Output the (X, Y) coordinate of the center of the cell containing the given text.  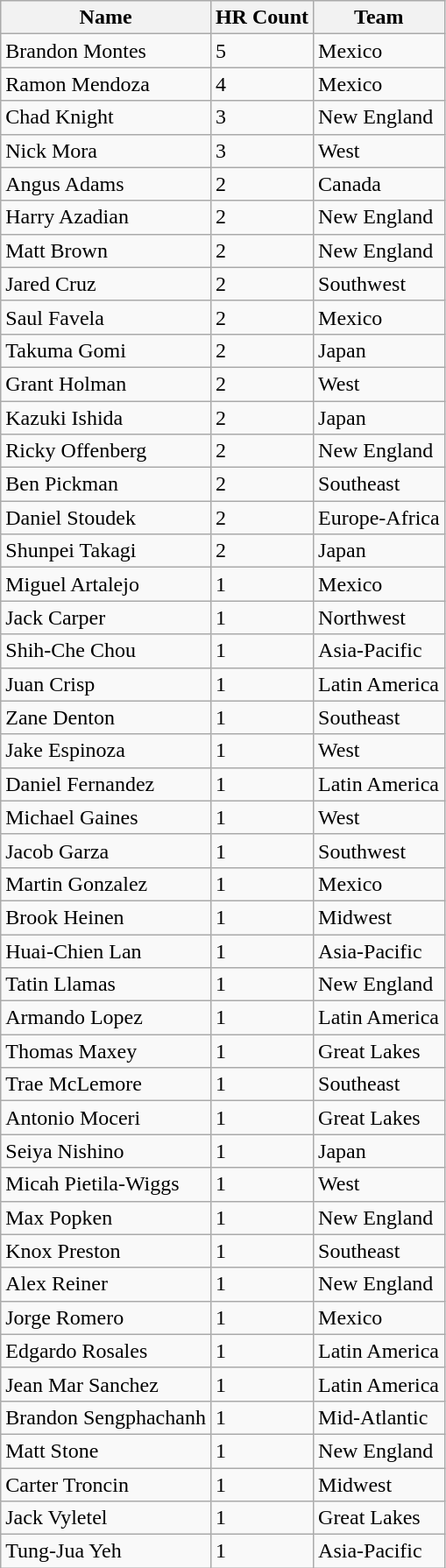
Edgardo Rosales (106, 1351)
Chad Knight (106, 117)
Huai-Chien Lan (106, 950)
Tatin Llamas (106, 985)
Miguel Artalejo (106, 584)
Zane Denton (106, 717)
Michael Gaines (106, 817)
Thomas Maxey (106, 1051)
Trae McLemore (106, 1084)
Matt Brown (106, 251)
Angus Adams (106, 184)
Saul Favela (106, 317)
Tung-Jua Yeh (106, 1551)
Knox Preston (106, 1251)
Ricky Offenberg (106, 451)
Antonio Moceri (106, 1118)
Max Popken (106, 1218)
HR Count (261, 18)
Takuma Gomi (106, 350)
Canada (379, 184)
Name (106, 18)
Ben Pickman (106, 484)
4 (261, 84)
Northwest (379, 618)
Carter Troncin (106, 1485)
Brandon Sengphachanh (106, 1417)
Mid-Atlantic (379, 1417)
Harry Azadian (106, 217)
Kazuki Ishida (106, 418)
Jared Cruz (106, 284)
5 (261, 51)
Europe-Africa (379, 518)
Jacob Garza (106, 851)
Grant Holman (106, 384)
Ramon Mendoza (106, 84)
Jack Vyletel (106, 1518)
Daniel Stoudek (106, 518)
Micah Pietila-Wiggs (106, 1184)
Seiya Nishino (106, 1151)
Brandon Montes (106, 51)
Shih-Che Chou (106, 651)
Matt Stone (106, 1451)
Team (379, 18)
Jean Mar Sanchez (106, 1384)
Alex Reiner (106, 1284)
Martin Gonzalez (106, 884)
Jorge Romero (106, 1317)
Daniel Fernandez (106, 784)
Nick Mora (106, 151)
Shunpei Takagi (106, 551)
Jack Carper (106, 618)
Juan Crisp (106, 684)
Brook Heinen (106, 917)
Armando Lopez (106, 1018)
Jake Espinoza (106, 751)
